Determine the [x, y] coordinate at the center of the cell enclosing the given text.  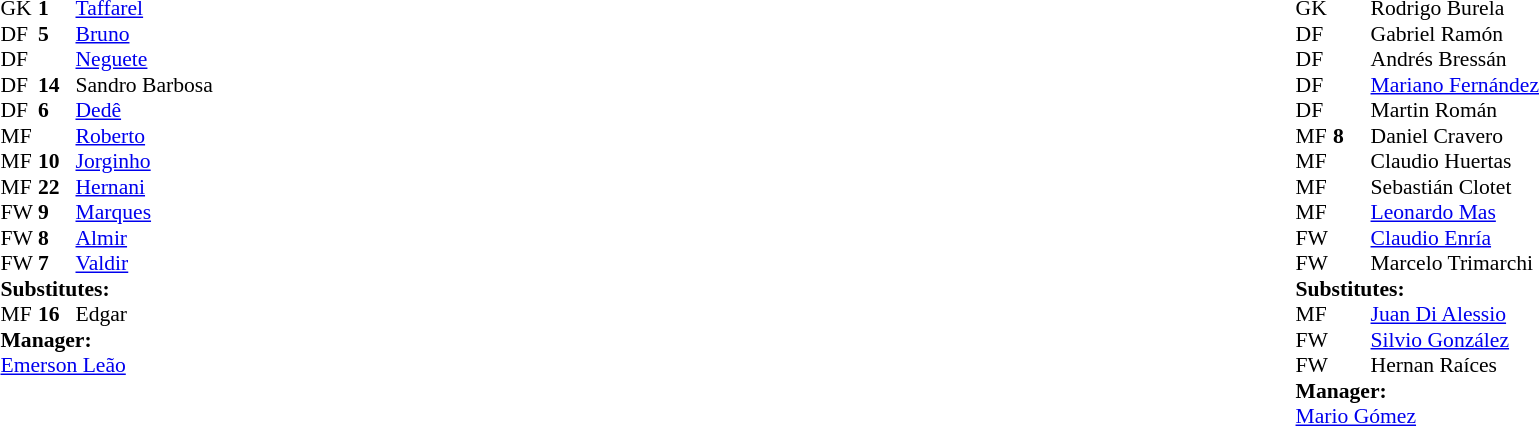
Bruno [144, 34]
16 [57, 315]
Leonardo Mas [1455, 213]
Andrés Bressán [1455, 59]
Daniel Cravero [1455, 136]
5 [57, 34]
Dedê [144, 111]
Marcelo Trimarchi [1455, 263]
Gabriel Ramón [1455, 34]
Emerson Leão [106, 365]
10 [57, 161]
14 [57, 85]
Hernan Raíces [1455, 365]
7 [57, 263]
22 [57, 187]
Claudio Enría [1455, 238]
Martin Román [1455, 111]
Neguete [144, 59]
Almir [144, 238]
Roberto [144, 136]
Valdir [144, 263]
Juan Di Alessio [1455, 315]
Mariano Fernández [1455, 85]
Marques [144, 213]
Sandro Barbosa [144, 85]
Sebastián Clotet [1455, 187]
Edgar [144, 315]
Jorginho [144, 161]
6 [57, 111]
Silvio González [1455, 340]
9 [57, 213]
Hernani [144, 187]
Claudio Huertas [1455, 161]
